For the text-containing cell, return its midpoint in [x, y] coordinate format. 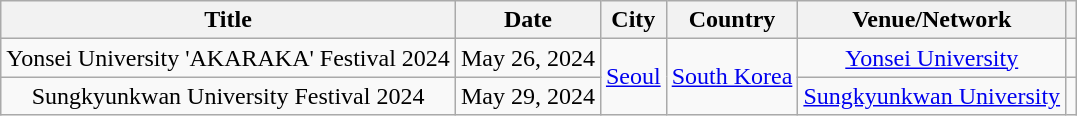
Venue/Network [932, 20]
Sungkyunkwan University Festival 2024 [228, 96]
May 29, 2024 [528, 96]
Country [732, 20]
Yonsei University [932, 58]
Seoul [633, 77]
South Korea [732, 77]
City [633, 20]
Sungkyunkwan University [932, 96]
Title [228, 20]
Yonsei University 'AKARAKA' Festival 2024 [228, 58]
May 26, 2024 [528, 58]
Date [528, 20]
